Determine the (x, y) coordinate at the center of the cell enclosing the given text.  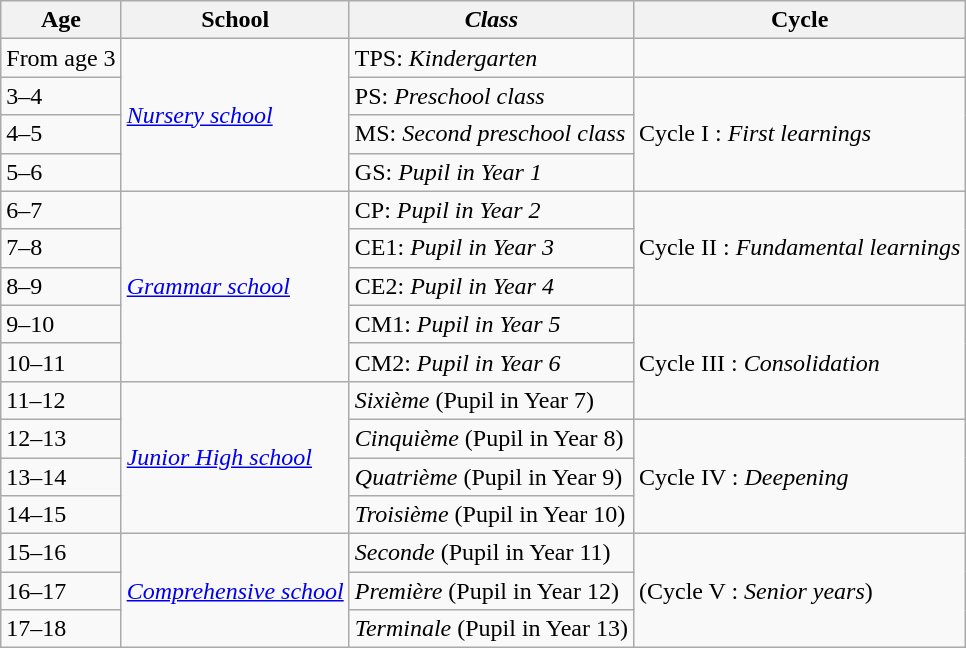
9–10 (61, 324)
From age 3 (61, 58)
CE2: Pupil in Year 4 (491, 286)
3–4 (61, 96)
Cycle III : Consolidation (799, 362)
School (235, 20)
CM1: Pupil in Year 5 (491, 324)
5–6 (61, 172)
Cycle IV : Deepening (799, 476)
Age (61, 20)
Grammar school (235, 286)
(Cycle V : Senior years) (799, 591)
MS: Second preschool class (491, 134)
Comprehensive school (235, 591)
15–16 (61, 553)
Cycle II : Fundamental learnings (799, 248)
Junior High school (235, 457)
Troisième (Pupil in Year 10) (491, 515)
Cycle I : First learnings (799, 134)
Nursery school (235, 115)
Quatrième (Pupil in Year 9) (491, 477)
Terminale (Pupil in Year 13) (491, 629)
CE1: Pupil in Year 3 (491, 248)
6–7 (61, 210)
Sixième (Pupil in Year 7) (491, 400)
Seconde (Pupil in Year 11) (491, 553)
Première (Pupil in Year 12) (491, 591)
17–18 (61, 629)
7–8 (61, 248)
Cycle (799, 20)
10–11 (61, 362)
GS: Pupil in Year 1 (491, 172)
14–15 (61, 515)
13–14 (61, 477)
16–17 (61, 591)
4–5 (61, 134)
TPS: Kindergarten (491, 58)
8–9 (61, 286)
Class (491, 20)
CP: Pupil in Year 2 (491, 210)
12–13 (61, 438)
PS: Preschool class (491, 96)
11–12 (61, 400)
CM2: Pupil in Year 6 (491, 362)
Cinquième (Pupil in Year 8) (491, 438)
